For the text-containing cell, return its midpoint in (x, y) coordinate format. 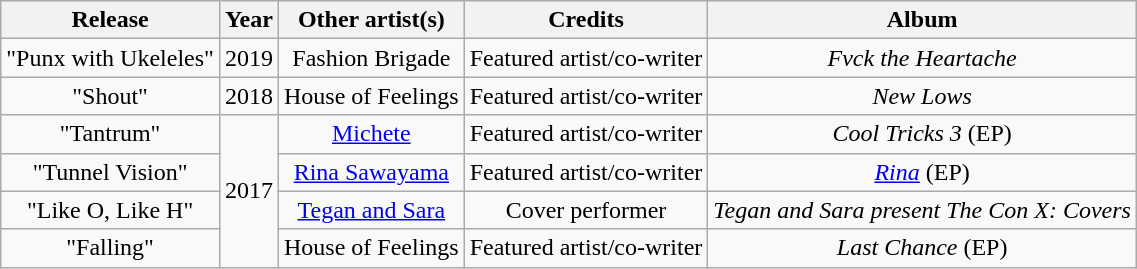
2018 (248, 96)
2017 (248, 191)
Year (248, 20)
2019 (248, 58)
Tegan and Sara present The Con X: Covers (922, 210)
Last Chance (EP) (922, 248)
Michete (371, 134)
Rina Sawayama (371, 172)
Credits (586, 20)
"Punx with Ukeleles" (110, 58)
Album (922, 20)
Fvck the Heartache (922, 58)
New Lows (922, 96)
Release (110, 20)
Cover performer (586, 210)
Tegan and Sara (371, 210)
Other artist(s) (371, 20)
"Tunnel Vision" (110, 172)
"Shout" (110, 96)
"Like O, Like H" (110, 210)
Fashion Brigade (371, 58)
Cool Tricks 3 (EP) (922, 134)
"Tantrum" (110, 134)
"Falling" (110, 248)
Rina (EP) (922, 172)
